Return the [X, Y] coordinate for the center point of the cell that contains the specified text.  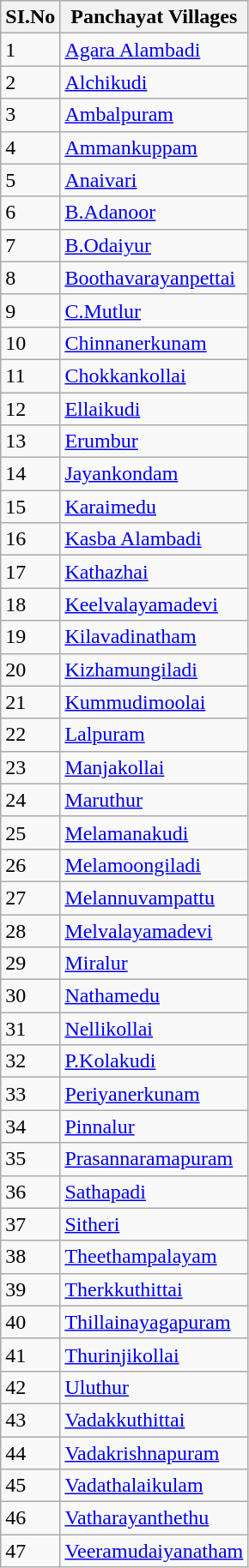
43 [31, 1420]
12 [31, 409]
Ammankuppam [155, 147]
Panchayat Villages [155, 17]
Nellikollai [155, 1029]
38 [31, 1257]
9 [31, 310]
36 [31, 1192]
Thillainayagapuram [155, 1322]
17 [31, 572]
42 [31, 1387]
24 [31, 800]
Anaivari [155, 180]
30 [31, 996]
Pinnalur [155, 1126]
Kummudimoolai [155, 702]
Periyanerkunam [155, 1094]
14 [31, 474]
26 [31, 865]
11 [31, 375]
6 [31, 213]
40 [31, 1322]
Melamanakudi [155, 832]
SI.No [31, 17]
Sathapadi [155, 1192]
31 [31, 1029]
Miralur [155, 964]
Vatharayanthethu [155, 1518]
Sitheri [155, 1224]
22 [31, 735]
5 [31, 180]
45 [31, 1486]
Nathamedu [155, 996]
Melannuvampattu [155, 898]
18 [31, 604]
Vadathalaikulam [155, 1486]
Kathazhai [155, 572]
28 [31, 930]
46 [31, 1518]
35 [31, 1159]
15 [31, 507]
27 [31, 898]
41 [31, 1355]
Maruthur [155, 800]
B.Adanoor [155, 213]
16 [31, 539]
21 [31, 702]
10 [31, 343]
Kilavadinatham [155, 637]
Kizhamungiladi [155, 670]
Karaimedu [155, 507]
Ellaikudi [155, 409]
Therkkuthittai [155, 1289]
Vadakkuthittai [155, 1420]
29 [31, 964]
Theethampalayam [155, 1257]
1 [31, 50]
Lalpuram [155, 735]
P.Kolakudi [155, 1061]
Chokkankollai [155, 375]
Uluthur [155, 1387]
23 [31, 767]
Keelvalayamadevi [155, 604]
25 [31, 832]
2 [31, 82]
Kasba Alambadi [155, 539]
Erumbur [155, 442]
33 [31, 1094]
34 [31, 1126]
19 [31, 637]
37 [31, 1224]
Manjakollai [155, 767]
20 [31, 670]
8 [31, 278]
Chinnanerkunam [155, 343]
47 [31, 1551]
39 [31, 1289]
4 [31, 147]
B.Odaiyur [155, 245]
Boothavarayanpettai [155, 278]
Agara Alambadi [155, 50]
Veeramudaiyanatham [155, 1551]
44 [31, 1453]
32 [31, 1061]
Alchikudi [155, 82]
Vadakrishnapuram [155, 1453]
Ambalpuram [155, 115]
7 [31, 245]
Thurinjikollai [155, 1355]
Jayankondam [155, 474]
Melvalayamadevi [155, 930]
Prasannaramapuram [155, 1159]
C.Mutlur [155, 310]
13 [31, 442]
Melamoongiladi [155, 865]
3 [31, 115]
